Return [X, Y] of the center of cell containing provided text 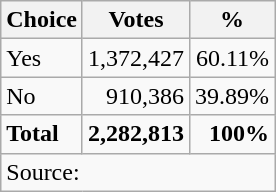
910,386 [136, 96]
39.89% [232, 96]
Choice [42, 20]
Total [42, 134]
1,372,427 [136, 58]
Source: [138, 172]
60.11% [232, 58]
% [232, 20]
Votes [136, 20]
No [42, 96]
Yes [42, 58]
2,282,813 [136, 134]
100% [232, 134]
